Extract the (x, y) coordinate from the center of the cell holding the provided text.  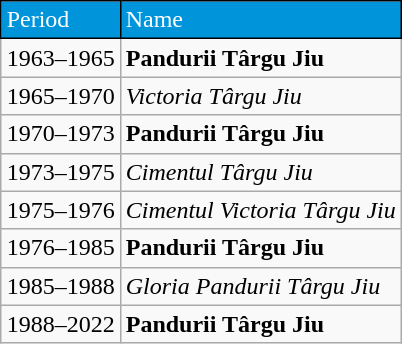
1970–1973 (60, 134)
1985–1988 (60, 286)
1965–1970 (60, 96)
Name (260, 20)
1975–1976 (60, 210)
Gloria Pandurii Târgu Jiu (260, 286)
Victoria Târgu Jiu (260, 96)
Cimentul Victoria Târgu Jiu (260, 210)
1976–1985 (60, 248)
Period (60, 20)
1963–1965 (60, 58)
1973–1975 (60, 172)
1988–2022 (60, 324)
Cimentul Târgu Jiu (260, 172)
